Extract the (x, y) coordinate from the center of the cell holding the provided text.  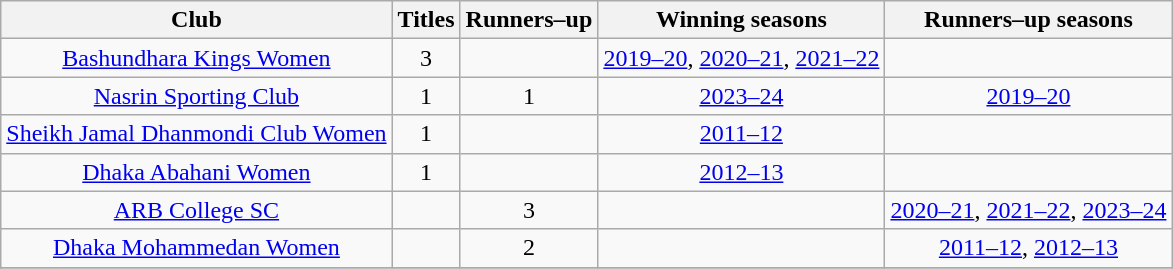
Titles (426, 20)
Sheikh Jamal Dhanmondi Club Women (196, 134)
Nasrin Sporting Club (196, 96)
ARB College SC (196, 210)
2011–12, 2012–13 (1028, 248)
Dhaka Mohammedan Women (196, 248)
Runners–up seasons (1028, 20)
Dhaka Abahani Women (196, 172)
2019–20 (1028, 96)
Club (196, 20)
2023–24 (742, 96)
Runners–up (529, 20)
2 (529, 248)
2011–12 (742, 134)
Winning seasons (742, 20)
Bashundhara Kings Women (196, 58)
2020–21, 2021–22, 2023–24 (1028, 210)
2019–20, 2020–21, 2021–22 (742, 58)
2012–13 (742, 172)
